Identify which cell holds the provided text, then report its [X, Y] central coordinate. 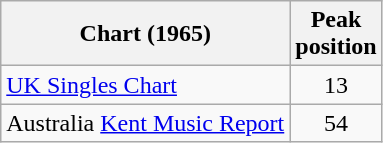
UK Singles Chart [146, 85]
Chart (1965) [146, 34]
Australia Kent Music Report [146, 123]
54 [336, 123]
Peakposition [336, 34]
13 [336, 85]
